From the cell containing the given text, extract its center point as (x, y) coordinate. 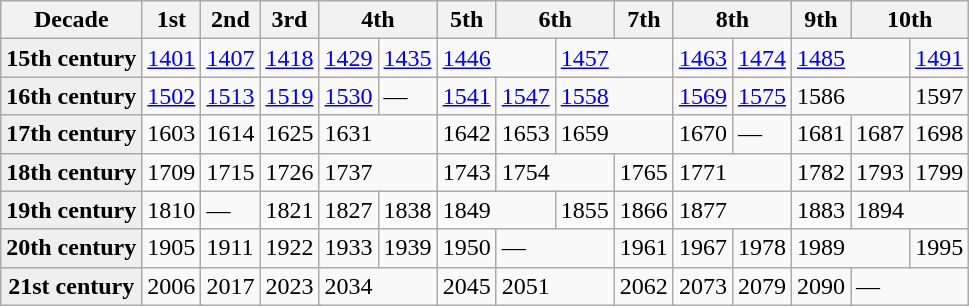
2034 (378, 286)
16th century (72, 96)
19th century (72, 210)
1558 (614, 96)
1737 (378, 172)
1569 (702, 96)
1765 (644, 172)
1631 (378, 134)
1883 (820, 210)
1905 (172, 248)
1827 (348, 210)
1603 (172, 134)
1446 (496, 58)
1418 (290, 58)
1547 (526, 96)
1625 (290, 134)
2045 (466, 286)
2062 (644, 286)
1698 (940, 134)
6th (555, 20)
1849 (496, 210)
2079 (762, 286)
1575 (762, 96)
2023 (290, 286)
1950 (466, 248)
1978 (762, 248)
1491 (940, 58)
1401 (172, 58)
1793 (880, 172)
1810 (172, 210)
1435 (408, 58)
1530 (348, 96)
1989 (850, 248)
Decade (72, 20)
15th century (72, 58)
1474 (762, 58)
1726 (290, 172)
1855 (584, 210)
1709 (172, 172)
1st (172, 20)
18th century (72, 172)
1782 (820, 172)
1519 (290, 96)
1463 (702, 58)
10th (910, 20)
1670 (702, 134)
1457 (614, 58)
1502 (172, 96)
1877 (732, 210)
1838 (408, 210)
1485 (850, 58)
1922 (290, 248)
1967 (702, 248)
20th century (72, 248)
1821 (290, 210)
1799 (940, 172)
1597 (940, 96)
1894 (910, 210)
2017 (230, 286)
17th century (72, 134)
1586 (850, 96)
9th (820, 20)
1659 (614, 134)
1866 (644, 210)
3rd (290, 20)
5th (466, 20)
1407 (230, 58)
1715 (230, 172)
1933 (348, 248)
1541 (466, 96)
2006 (172, 286)
1513 (230, 96)
1939 (408, 248)
2nd (230, 20)
1681 (820, 134)
1995 (940, 248)
1687 (880, 134)
1743 (466, 172)
2090 (820, 286)
1653 (526, 134)
1961 (644, 248)
4th (378, 20)
1429 (348, 58)
2051 (555, 286)
1771 (732, 172)
21st century (72, 286)
1642 (466, 134)
1754 (555, 172)
7th (644, 20)
8th (732, 20)
1614 (230, 134)
2073 (702, 286)
1911 (230, 248)
